Extract the (x, y) coordinate from the center of the cell holding the provided text.  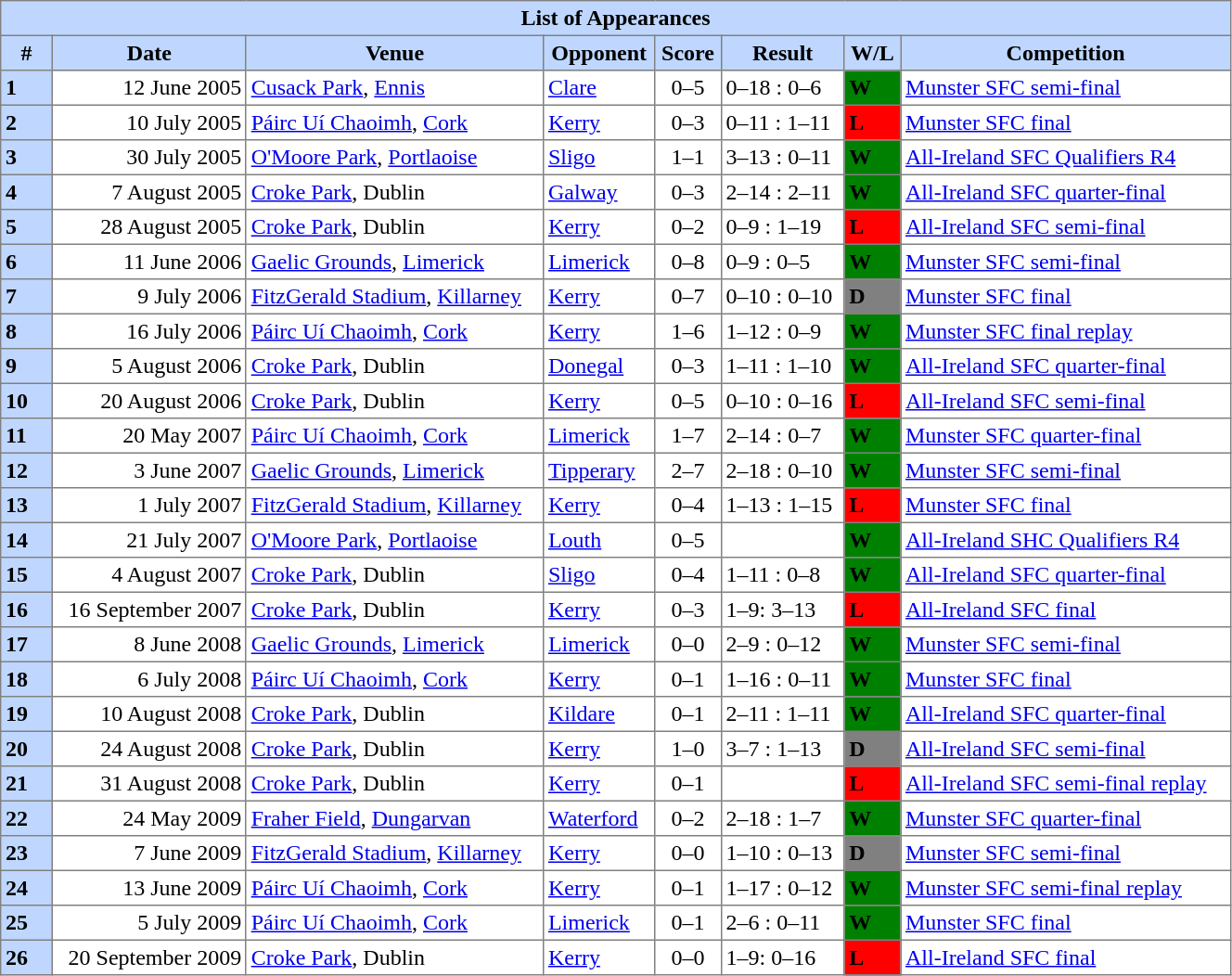
16 (27, 610)
8 June 2008 (148, 645)
0–10 : 0–16 (783, 401)
1–9: 3–13 (783, 610)
0–11 : 1–11 (783, 122)
2–14 : 2–11 (783, 192)
List of Appearances (616, 19)
0–9 : 0–5 (783, 262)
3 (27, 158)
Competition (1066, 53)
19 (27, 714)
1–7 (688, 436)
7 June 2009 (148, 854)
31 August 2008 (148, 784)
6 (27, 262)
3–13 : 0–11 (783, 158)
Result (783, 53)
Kildare (599, 714)
All-Ireland SFC semi-final replay (1066, 784)
1–9: 0–16 (783, 957)
21 (27, 784)
5 (27, 227)
2–9 : 0–12 (783, 645)
26 (27, 957)
18 (27, 679)
24 May 2009 (148, 818)
Fraher Field, Dungarvan (394, 818)
Munster SFC semi-final replay (1066, 888)
14 (27, 540)
16 July 2006 (148, 331)
9 (27, 366)
22 (27, 818)
17 (27, 645)
1–13 : 1–15 (783, 506)
6 July 2008 (148, 679)
23 (27, 854)
15 (27, 575)
Venue (394, 53)
1–6 (688, 331)
28 August 2005 (148, 227)
Date (148, 53)
2–7 (688, 470)
12 June 2005 (148, 88)
12 (27, 470)
11 (27, 436)
13 June 2009 (148, 888)
4 (27, 192)
0–9 : 1–19 (783, 227)
7 August 2005 (148, 192)
Donegal (599, 366)
24 (27, 888)
20 August 2006 (148, 401)
5 July 2009 (148, 923)
Louth (599, 540)
20 May 2007 (148, 436)
1–10 : 0–13 (783, 854)
20 September 2009 (148, 957)
9 July 2006 (148, 297)
16 September 2007 (148, 610)
10 August 2008 (148, 714)
21 July 2007 (148, 540)
0–7 (688, 297)
5 August 2006 (148, 366)
1–1 (688, 158)
1–0 (688, 749)
Waterford (599, 818)
2–18 : 0–10 (783, 470)
8 (27, 331)
2–18 : 1–7 (783, 818)
Opponent (599, 53)
1 (27, 88)
Munster SFC final replay (1066, 331)
0–18 : 0–6 (783, 88)
25 (27, 923)
Score (688, 53)
W/L (872, 53)
Clare (599, 88)
2–11 : 1–11 (783, 714)
11 June 2006 (148, 262)
30 July 2005 (148, 158)
2–14 : 0–7 (783, 436)
1 July 2007 (148, 506)
0–8 (688, 262)
2–6 : 0–11 (783, 923)
10 July 2005 (148, 122)
1–11 : 0–8 (783, 575)
10 (27, 401)
3–7 : 1–13 (783, 749)
All-Ireland SFC Qualifiers R4 (1066, 158)
Tipperary (599, 470)
0–10 : 0–10 (783, 297)
4 August 2007 (148, 575)
3 June 2007 (148, 470)
Galway (599, 192)
1–16 : 0–11 (783, 679)
7 (27, 297)
2 (27, 122)
All-Ireland SHC Qualifiers R4 (1066, 540)
Cusack Park, Ennis (394, 88)
1–12 : 0–9 (783, 331)
1–11 : 1–10 (783, 366)
20 (27, 749)
# (27, 53)
24 August 2008 (148, 749)
1–17 : 0–12 (783, 888)
13 (27, 506)
